Extract the [x, y] coordinate from the center of the cell holding the provided text.  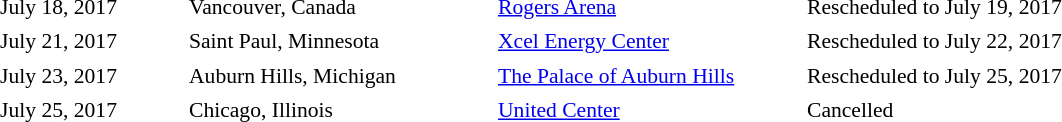
Auburn Hills, Michigan [339, 76]
Saint Paul, Minnesota [339, 42]
Xcel Energy Center [648, 42]
The Palace of Auburn Hills [648, 76]
